Provide the (x, y) coordinate of the cell's center where the given text is located.  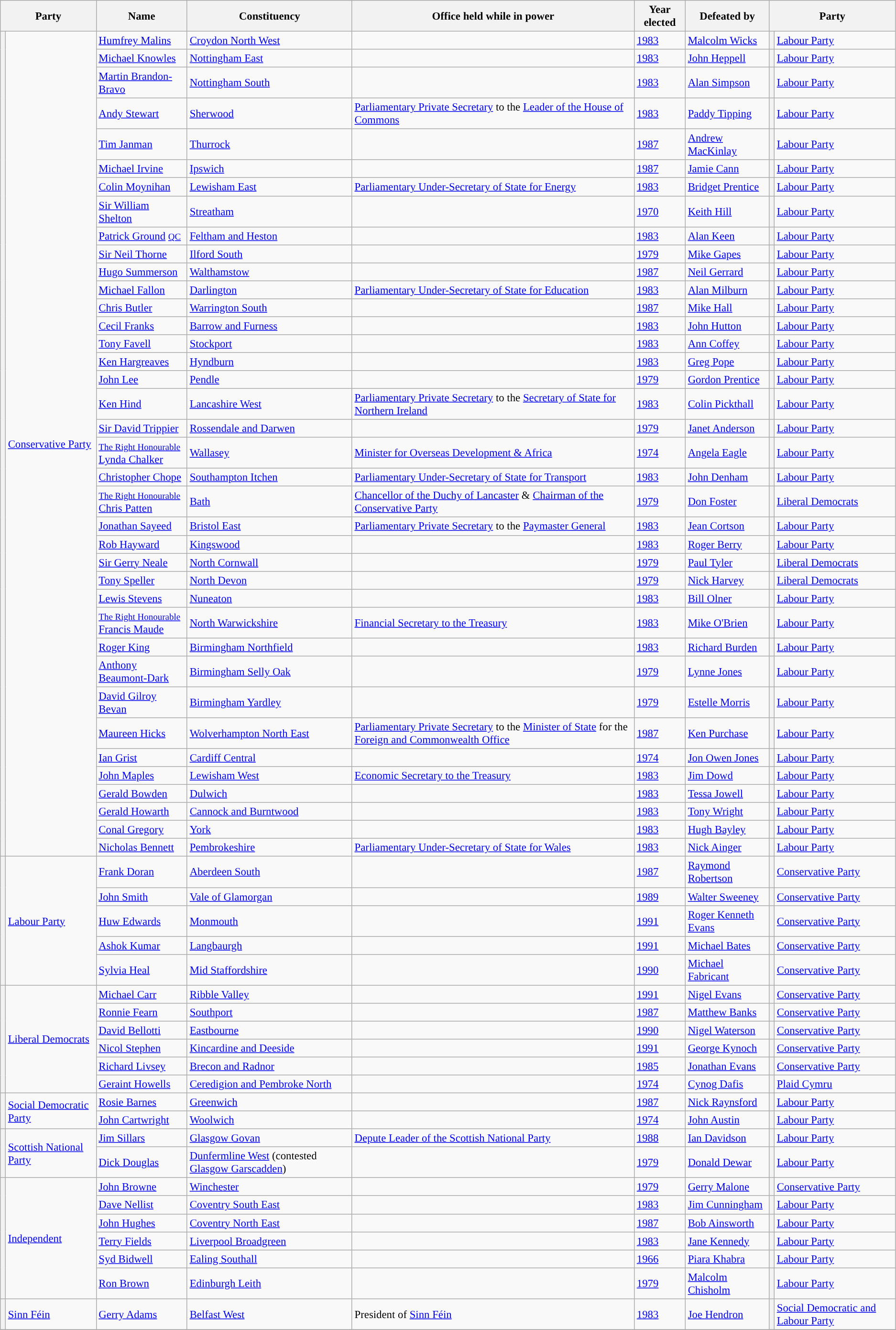
Colin Moynihan (142, 187)
Richard Burden (727, 647)
Cannock and Burntwood (270, 812)
Christopher Chope (142, 477)
Humfrey Malins (142, 41)
Parliamentary Private Secretary to the Secretary of State for Northern Ireland (493, 405)
Constituency (270, 16)
Syd Bidwell (142, 1259)
Jim Dowd (727, 776)
Michael Fabricant (727, 970)
President of Sinn Féin (493, 1314)
Liverpool Broadgreen (270, 1241)
Nick Ainger (727, 848)
North Cornwall (270, 562)
North Warwickshire (270, 623)
Jonathan Sayeed (142, 527)
David Bellotti (142, 1030)
John Hutton (727, 326)
Michael Knowles (142, 58)
Mike Gapes (727, 254)
Tony Wright (727, 812)
Chancellor of the Duchy of Lancaster & Chairman of the Conservative Party (493, 502)
Dave Nellist (142, 1205)
Parliamentary Private Secretary to the Paymaster General (493, 527)
Sir Neil Thorne (142, 254)
Name (142, 16)
Nottingham South (270, 83)
Parliamentary Private Secretary to the Leader of the House of Commons (493, 114)
Keith Hill (727, 211)
Eastbourne (270, 1030)
Walthamstow (270, 272)
Parliamentary Private Secretary to the Minister of State for the Foreign and Commonwealth Office (493, 734)
1966 (660, 1259)
Independent (51, 1239)
Woolwich (270, 1120)
Malcolm Wicks (727, 41)
Ribble Valley (270, 994)
Aberdeen South (270, 872)
Parliamentary Under-Secretary of State for Wales (493, 848)
Defeated by (727, 16)
Bill Olner (727, 598)
Parliamentary Under-Secretary of State for Education (493, 290)
1970 (660, 211)
Terry Fields (142, 1241)
Michael Bates (727, 945)
Anthony Beaumont-Dark (142, 671)
Andy Stewart (142, 114)
John Browne (142, 1187)
Birmingham Selly Oak (270, 671)
York (270, 830)
Tony Favell (142, 344)
Belfast West (270, 1314)
Thurrock (270, 144)
Paul Tyler (727, 562)
Southampton Itchen (270, 477)
Nuneaton (270, 598)
Angela Eagle (727, 453)
Maureen Hicks (142, 734)
Sylvia Heal (142, 970)
Wallasey (270, 453)
Nick Raynsford (727, 1102)
Raymond Robertson (727, 872)
Langbaurgh (270, 945)
Bob Ainsworth (727, 1223)
Jamie Cann (727, 169)
Birmingham Northfield (270, 647)
The Right Honourable Lynda Chalker (142, 453)
Bridget Prentice (727, 187)
Edinburgh Leith (270, 1284)
Lewis Stevens (142, 598)
Nigel Waterson (727, 1030)
Gordon Prentice (727, 380)
North Devon (270, 580)
Office held while in power (493, 16)
Michael Irvine (142, 169)
Jane Kennedy (727, 1241)
Patrick Ground QC (142, 236)
Ashok Kumar (142, 945)
Ilford South (270, 254)
Colin Pickthall (727, 405)
Geraint Howells (142, 1084)
Ken Hind (142, 405)
John Maples (142, 776)
Economic Secretary to the Treasury (493, 776)
Pendle (270, 380)
Estelle Morris (727, 702)
Roger Berry (727, 544)
Financial Secretary to the Treasury (493, 623)
Roger King (142, 647)
Year elected (660, 16)
Coventry North East (270, 1223)
Sir Gerry Neale (142, 562)
Don Foster (727, 502)
Plaid Cymru (835, 1084)
Cecil Franks (142, 326)
Dunfermline West (contested Glasgow Garscadden) (270, 1162)
Hyndburn (270, 362)
Ronnie Fearn (142, 1012)
Rob Hayward (142, 544)
Monmouth (270, 921)
Nicol Stephen (142, 1048)
Nigel Evans (727, 994)
Michael Fallon (142, 290)
Kincardine and Deeside (270, 1048)
Alan Keen (727, 236)
John Austin (727, 1120)
Depute Leader of the Scottish National Party (493, 1138)
Coventry South East (270, 1205)
The Right Honourable Francis Maude (142, 623)
Ken Hargreaves (142, 362)
Gerry Adams (142, 1314)
George Kynoch (727, 1048)
Vale of Glamorgan (270, 897)
Greenwich (270, 1102)
Pembrokeshire (270, 848)
Wolverhampton North East (270, 734)
Walter Sweeney (727, 897)
Malcolm Chisholm (727, 1284)
Mid Staffordshire (270, 970)
Nottingham East (270, 58)
Bath (270, 502)
Streatham (270, 211)
Conal Gregory (142, 830)
Barrow and Furness (270, 326)
The Right Honourable Chris Patten (142, 502)
Gerry Malone (727, 1187)
Parliamentary Under-Secretary of State for Energy (493, 187)
Neil Gerrard (727, 272)
1985 (660, 1066)
Feltham and Heston (270, 236)
Hugo Summerson (142, 272)
Ann Coffey (727, 344)
Social Democratic and Labour Party (835, 1314)
Michael Carr (142, 994)
Hugh Bayley (727, 830)
Ian Grist (142, 758)
Joe Hendron (727, 1314)
Rosie Barnes (142, 1102)
Sir William Shelton (142, 211)
Mike Hall (727, 308)
Tim Janman (142, 144)
Southport (270, 1012)
Bristol East (270, 527)
Jim Cunningham (727, 1205)
Mike O'Brien (727, 623)
Tessa Jowell (727, 794)
Lancashire West (270, 405)
Chris Butler (142, 308)
John Heppell (727, 58)
Lewisham West (270, 776)
Winchester (270, 1187)
Nick Harvey (727, 580)
Sir David Trippier (142, 429)
Janet Anderson (727, 429)
Croydon North West (270, 41)
Huw Edwards (142, 921)
Frank Doran (142, 872)
Matthew Banks (727, 1012)
John Cartwright (142, 1120)
Piara Khabra (727, 1259)
Warrington South (270, 308)
David Gilroy Bevan (142, 702)
Gerald Bowden (142, 794)
Ron Brown (142, 1284)
Birmingham Yardley (270, 702)
Cardiff Central (270, 758)
Ceredigion and Pembroke North (270, 1084)
Richard Livsey (142, 1066)
Parliamentary Under-Secretary of State for Transport (493, 477)
Dulwich (270, 794)
Social Democratic Party (51, 1111)
Sherwood (270, 114)
John Lee (142, 380)
Roger Kenneth Evans (727, 921)
Jean Cortson (727, 527)
Ian Davidson (727, 1138)
Ken Purchase (727, 734)
Kingswood (270, 544)
1989 (660, 897)
Ealing Southall (270, 1259)
Sinn Féin (51, 1314)
Cynog Dafis (727, 1084)
Nicholas Bennett (142, 848)
Scottish National Party (51, 1154)
Andrew MacKinlay (727, 144)
Greg Pope (727, 362)
John Smith (142, 897)
Dick Douglas (142, 1162)
Lynne Jones (727, 671)
Darlington (270, 290)
Jim Sillars (142, 1138)
Ipswich (270, 169)
Glasgow Govan (270, 1138)
Jon Owen Jones (727, 758)
1988 (660, 1138)
Stockport (270, 344)
Alan Simpson (727, 83)
Rossendale and Darwen (270, 429)
Lewisham East (270, 187)
Donald Dewar (727, 1162)
Minister for Overseas Development & Africa (493, 453)
Alan Milburn (727, 290)
Martin Brandon-Bravo (142, 83)
Jonathan Evans (727, 1066)
Paddy Tipping (727, 114)
Gerald Howarth (142, 812)
Brecon and Radnor (270, 1066)
John Hughes (142, 1223)
John Denham (727, 477)
Tony Speller (142, 580)
